For the text-containing cell, return its midpoint in [X, Y] coordinate format. 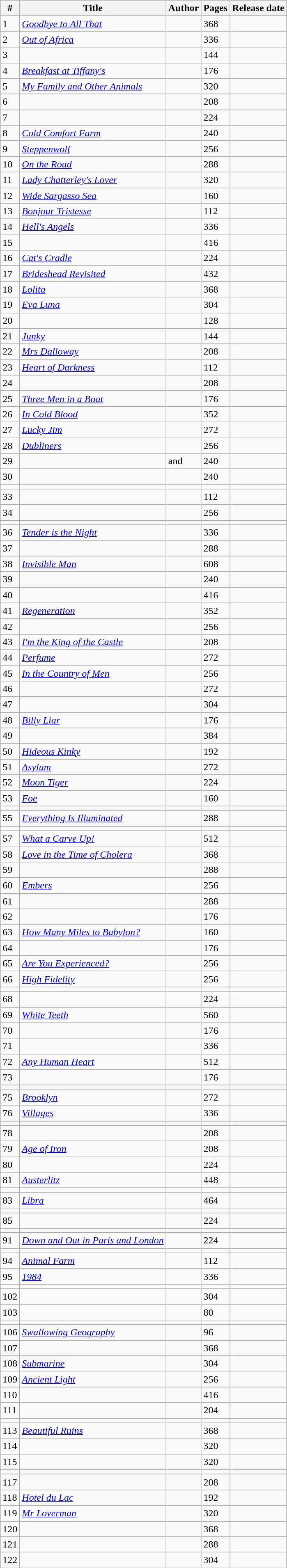
43 [10, 642]
65 [10, 964]
Eva Luna [93, 305]
How Many Miles to Babylon? [93, 932]
Asylum [93, 767]
106 [10, 1332]
91 [10, 1241]
50 [10, 751]
Austerlitz [93, 1180]
121 [10, 1545]
14 [10, 227]
114 [10, 1446]
3 [10, 55]
204 [216, 1410]
45 [10, 673]
19 [10, 305]
39 [10, 579]
Brideshead Revisited [93, 274]
Beautiful Ruins [93, 1431]
75 [10, 1097]
58 [10, 854]
36 [10, 533]
Cat's Cradle [93, 258]
Author [184, 8]
20 [10, 320]
41 [10, 611]
23 [10, 367]
57 [10, 838]
69 [10, 1015]
Hell's Angels [93, 227]
68 [10, 999]
52 [10, 783]
17 [10, 274]
Foe [93, 798]
Animal Farm [93, 1261]
59 [10, 870]
72 [10, 1062]
118 [10, 1497]
1 [10, 24]
Bonjour Tristesse [93, 211]
Lolita [93, 289]
Invisible Man [93, 564]
11 [10, 180]
110 [10, 1395]
76 [10, 1113]
1984 [93, 1276]
47 [10, 705]
103 [10, 1312]
102 [10, 1296]
37 [10, 548]
108 [10, 1364]
2 [10, 39]
117 [10, 1482]
448 [216, 1180]
4 [10, 71]
9 [10, 149]
34 [10, 513]
Everything Is Illuminated [93, 818]
In Cold Blood [93, 414]
24 [10, 383]
53 [10, 798]
Goodbye to All That [93, 24]
61 [10, 901]
111 [10, 1410]
Cold Comfort Farm [93, 133]
107 [10, 1348]
15 [10, 243]
7 [10, 117]
Steppenwolf [93, 149]
Breakfast at Tiffany's [93, 71]
Love in the Time of Cholera [93, 854]
Brooklyn [93, 1097]
44 [10, 657]
60 [10, 885]
30 [10, 477]
25 [10, 398]
73 [10, 1077]
10 [10, 164]
62 [10, 917]
55 [10, 818]
I'm the King of the Castle [93, 642]
My Family and Other Animals [93, 86]
94 [10, 1261]
Ancient Light [93, 1379]
608 [216, 564]
29 [10, 461]
# [10, 8]
12 [10, 196]
Any Human Heart [93, 1062]
In the Country of Men [93, 673]
Mrs Dalloway [93, 352]
White Teeth [93, 1015]
128 [216, 320]
Lady Chatterley's Lover [93, 180]
6 [10, 102]
120 [10, 1529]
Heart of Darkness [93, 367]
Title [93, 8]
40 [10, 595]
Down and Out in Paris and London [93, 1241]
33 [10, 497]
and [184, 461]
16 [10, 258]
95 [10, 1276]
Mr Loverman [93, 1513]
Swallowing Geography [93, 1332]
Release date [258, 8]
66 [10, 979]
Dubliners [93, 445]
64 [10, 948]
On the Road [93, 164]
28 [10, 445]
85 [10, 1220]
Libra [93, 1200]
79 [10, 1149]
27 [10, 430]
122 [10, 1560]
109 [10, 1379]
42 [10, 626]
113 [10, 1431]
Embers [93, 885]
71 [10, 1046]
Are You Experienced? [93, 964]
96 [216, 1332]
46 [10, 689]
384 [216, 736]
21 [10, 336]
Tender is the Night [93, 533]
High Fidelity [93, 979]
48 [10, 720]
Lucky Jim [93, 430]
63 [10, 932]
Pages [216, 8]
78 [10, 1133]
Hotel du Lac [93, 1497]
13 [10, 211]
560 [216, 1015]
5 [10, 86]
119 [10, 1513]
83 [10, 1200]
Villages [93, 1113]
8 [10, 133]
Wide Sargasso Sea [93, 196]
Hideous Kinky [93, 751]
Three Men in a Boat [93, 398]
Submarine [93, 1364]
22 [10, 352]
115 [10, 1462]
Out of Africa [93, 39]
Age of Iron [93, 1149]
81 [10, 1180]
432 [216, 274]
Junky [93, 336]
464 [216, 1200]
Billy Liar [93, 720]
49 [10, 736]
What a Carve Up! [93, 838]
Moon Tiger [93, 783]
Regeneration [93, 611]
51 [10, 767]
18 [10, 289]
70 [10, 1030]
Perfume [93, 657]
26 [10, 414]
38 [10, 564]
